Scan for the cell matching the given text and deliver its [X, Y] coordinate at center. 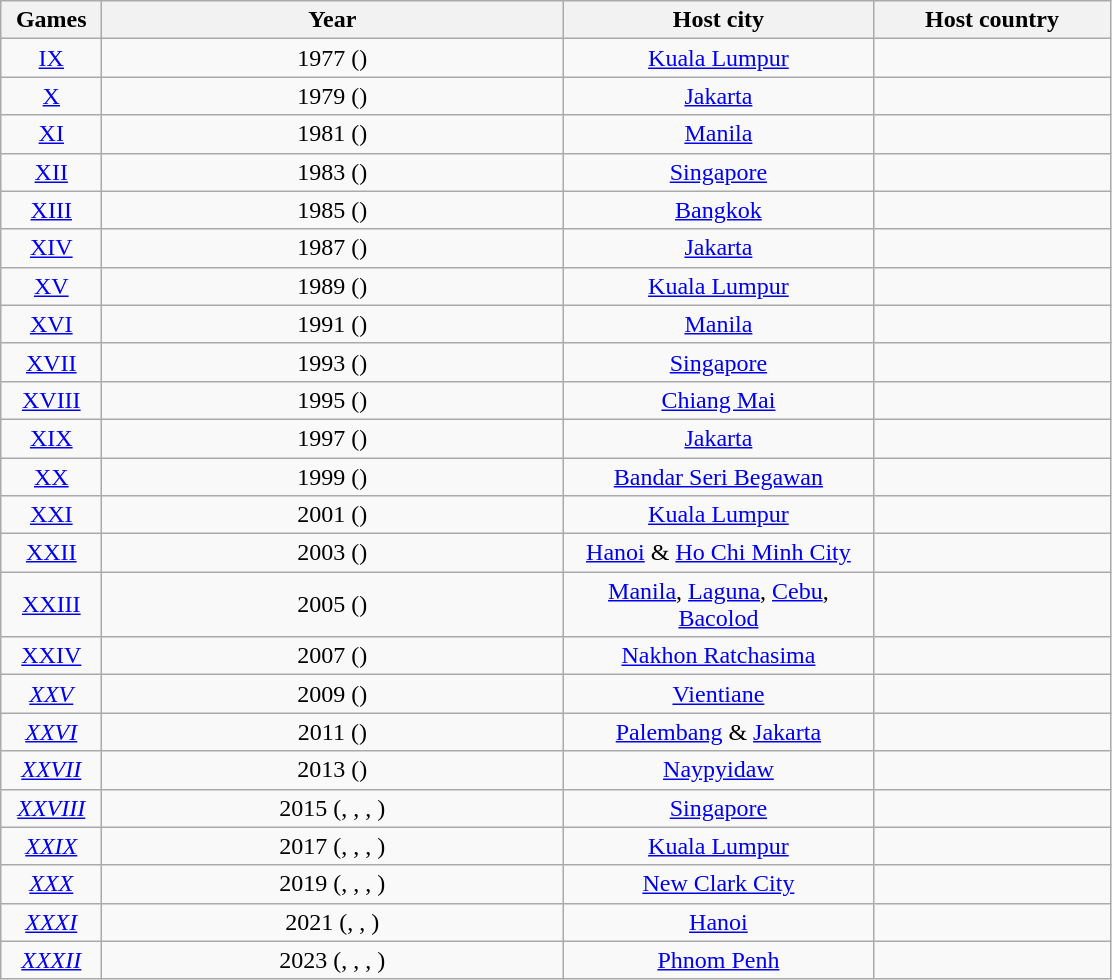
XIV [52, 248]
2005 () [332, 604]
Manila, Laguna, Cebu, Bacolod [718, 604]
1993 () [332, 362]
XXI [52, 515]
XX [52, 477]
1981 () [332, 134]
1989 () [332, 286]
2017 (, , , ) [332, 846]
1977 () [332, 58]
XII [52, 172]
XXII [52, 553]
2023 (, , , ) [332, 960]
XXVII [52, 770]
1979 () [332, 96]
2011 () [332, 732]
X [52, 96]
Vientiane [718, 694]
1995 () [332, 400]
Games [52, 20]
1985 () [332, 210]
XXIV [52, 656]
Nakhon Ratchasima [718, 656]
XV [52, 286]
Host city [718, 20]
XXIII [52, 604]
XXVI [52, 732]
Phnom Penh [718, 960]
Bangkok [718, 210]
Year [332, 20]
2019 (, , , ) [332, 884]
XXV [52, 694]
XXX [52, 884]
2015 (, , , ) [332, 808]
1991 () [332, 324]
Naypyidaw [718, 770]
2009 () [332, 694]
2007 () [332, 656]
Host country [992, 20]
Palembang & Jakarta [718, 732]
2003 () [332, 553]
XVIII [52, 400]
1987 () [332, 248]
2001 () [332, 515]
Hanoi & Ho Chi Minh City [718, 553]
1983 () [332, 172]
1999 () [332, 477]
2021 (, , ) [332, 922]
XVI [52, 324]
XXXII [52, 960]
IX [52, 58]
XXIX [52, 846]
Bandar Seri Begawan [718, 477]
XXXI [52, 922]
XIX [52, 438]
1997 () [332, 438]
Hanoi [718, 922]
2013 () [332, 770]
XVII [52, 362]
XXVIII [52, 808]
XIII [52, 210]
New Clark City [718, 884]
XI [52, 134]
Chiang Mai [718, 400]
